Locate the cell with the specified text and output its [x, y] center coordinate. 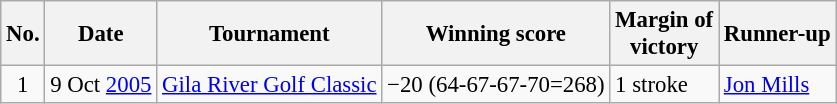
Tournament [270, 34]
9 Oct 2005 [101, 85]
−20 (64-67-67-70=268) [496, 85]
1 stroke [664, 85]
Jon Mills [776, 85]
Gila River Golf Classic [270, 85]
Date [101, 34]
Runner-up [776, 34]
Margin ofvictory [664, 34]
Winning score [496, 34]
1 [23, 85]
No. [23, 34]
